Return [x, y] of the center of cell containing provided text 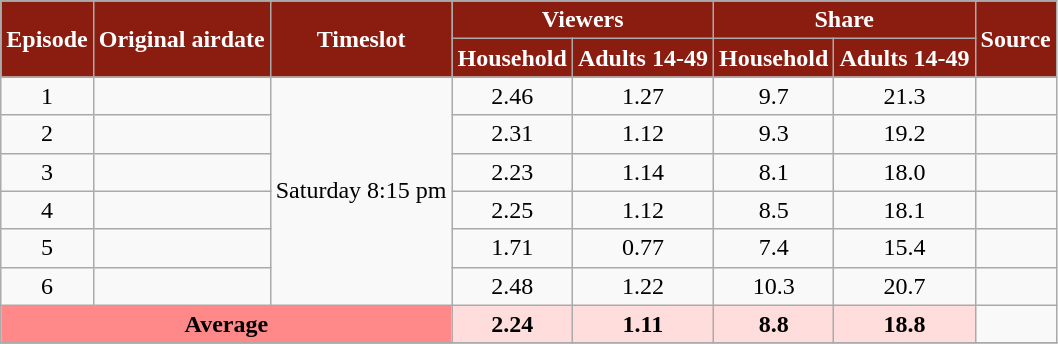
5 [47, 248]
9.3 [773, 134]
8.8 [773, 324]
7.4 [773, 248]
8.5 [773, 210]
4 [47, 210]
1 [47, 96]
Saturday 8:15 pm [361, 191]
2.46 [512, 96]
1.22 [642, 286]
18.8 [904, 324]
18.0 [904, 172]
Average [226, 324]
2.48 [512, 286]
Source [1016, 39]
3 [47, 172]
8.1 [773, 172]
2.31 [512, 134]
21.3 [904, 96]
Timeslot [361, 39]
6 [47, 286]
2.23 [512, 172]
20.7 [904, 286]
18.1 [904, 210]
Episode [47, 39]
Original airdate [182, 39]
15.4 [904, 248]
Share [844, 20]
0.77 [642, 248]
1.71 [512, 248]
9.7 [773, 96]
2 [47, 134]
2.25 [512, 210]
2.24 [512, 324]
1.11 [642, 324]
Viewers [583, 20]
1.14 [642, 172]
1.27 [642, 96]
19.2 [904, 134]
10.3 [773, 286]
